Find where the given text appears and provide that cell's center as [X, Y] coordinate. 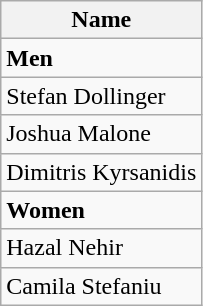
Stefan Dollinger [102, 96]
Name [102, 20]
Joshua Malone [102, 134]
Men [102, 58]
Dimitris Kyrsanidis [102, 172]
Women [102, 210]
Camila Stefaniu [102, 286]
Hazal Nehir [102, 248]
